Find where the given text appears and provide that cell's center as (x, y) coordinate. 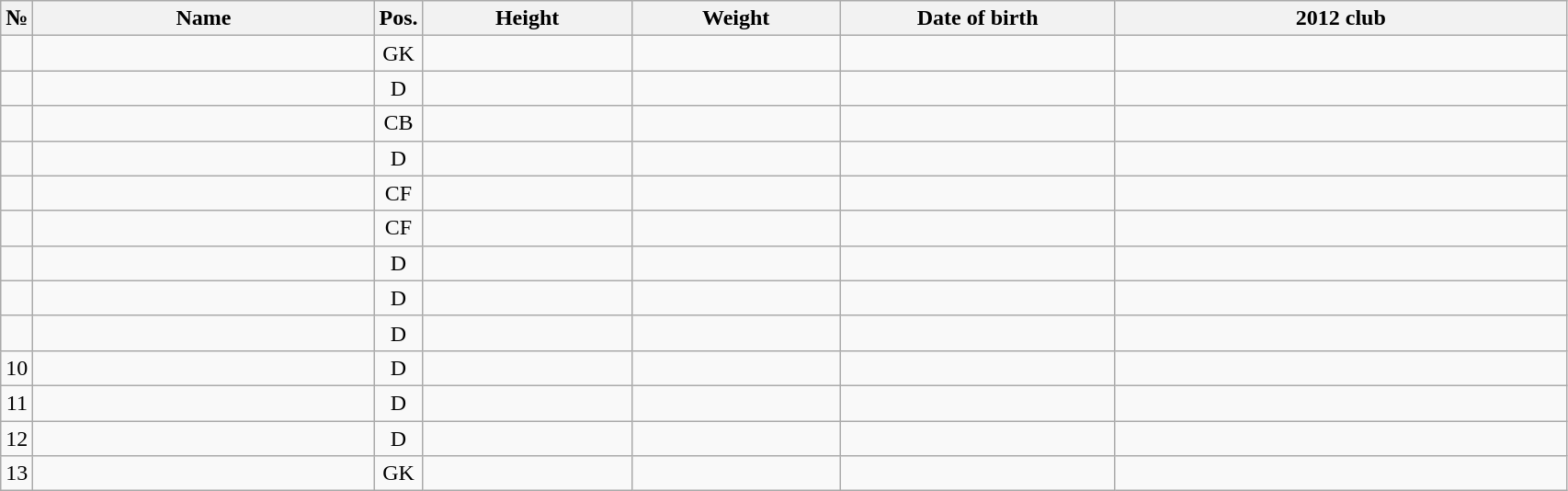
Weight (735, 18)
Height (528, 18)
№ (17, 18)
11 (17, 403)
Name (204, 18)
Date of birth (978, 18)
12 (17, 439)
Pos. (399, 18)
CB (399, 123)
2012 club (1340, 18)
13 (17, 474)
10 (17, 368)
